Detect which cell encompasses the target text, then output its (x, y) center coordinate. 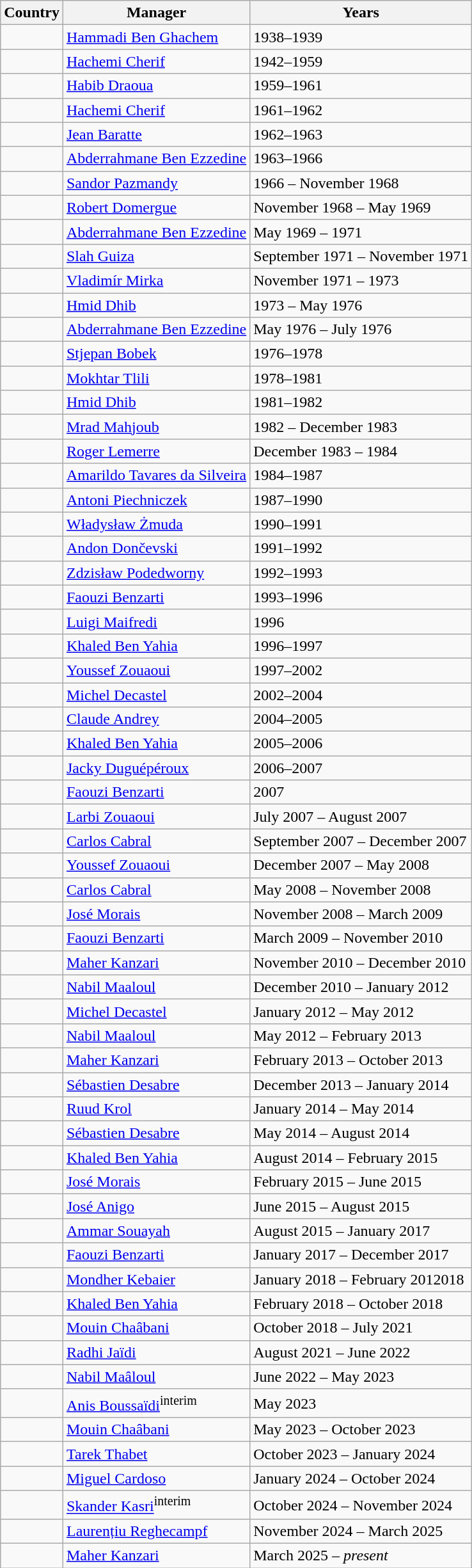
December 2013 – January 2014 (361, 1085)
Laurențiu Reghecampf (156, 1532)
Luigi Maifredi (156, 621)
January 2018 – February 2012018 (361, 1279)
Country (32, 13)
Manager (156, 13)
November 2010 – December 2010 (361, 963)
1987–1990 (361, 500)
Larbi Zouaoui (156, 817)
January 2012 – May 2012 (361, 1011)
November 2008 – March 2009 (361, 914)
February 2015 – June 2015 (361, 1182)
2004–2005 (361, 719)
Ruud Krol (156, 1109)
1991–1992 (361, 548)
March 2025 – present (361, 1556)
2006–2007 (361, 768)
1963–1966 (361, 159)
Jean Baratte (156, 134)
Mondher Kebaier (156, 1279)
February 2018 – October 2018 (361, 1304)
Ammar Souayah (156, 1231)
Hammadi Ben Ghachem (156, 37)
July 2007 – August 2007 (361, 817)
May 1976 – July 1976 (361, 330)
August 2021 – June 2022 (361, 1352)
December 2007 – May 2008 (361, 865)
Tarek Thabet (156, 1454)
Years (361, 13)
October 2024 – November 2024 (361, 1505)
Nabil Maâloul (156, 1377)
Władysław Żmuda (156, 524)
September 2007 – December 2007 (361, 841)
October 2023 – January 2024 (361, 1454)
Sandor Pazmandy (156, 183)
March 2009 – November 2010 (361, 938)
1966 – November 1968 (361, 183)
2007 (361, 792)
1990–1991 (361, 524)
1996–1997 (361, 646)
1959–1961 (361, 86)
May 2014 – August 2014 (361, 1133)
1942–1959 (361, 61)
May 2008 – November 2008 (361, 890)
Jacky Duguépéroux (156, 768)
José Anigo (156, 1206)
Robert Domergue (156, 207)
January 2014 – May 2014 (361, 1109)
Vladimír Mirka (156, 280)
Antoni Piechniczek (156, 500)
Slah Guiza (156, 256)
1993–1996 (361, 597)
May 2023 (361, 1403)
1981–1982 (361, 403)
May 1969 – 1971 (361, 232)
1984–1987 (361, 476)
August 2014 – February 2015 (361, 1158)
Mrad Mahjoub (156, 427)
December 2010 – January 2012 (361, 987)
Amarildo Tavares da Silveira (156, 476)
1961–1962 (361, 110)
May 2023 – October 2023 (361, 1430)
1978–1981 (361, 378)
Habib Draoua (156, 86)
Claude Andrey (156, 719)
October 2018 – July 2021 (361, 1328)
February 2013 – October 2013 (361, 1060)
1938–1939 (361, 37)
Mokhtar Tlili (156, 378)
1997–2002 (361, 670)
May 2012 – February 2013 (361, 1036)
Roger Lemerre (156, 451)
November 1968 – May 1969 (361, 207)
December 1983 – 1984 (361, 451)
1973 – May 1976 (361, 305)
1982 – December 1983 (361, 427)
Radhi Jaïdi (156, 1352)
1992–1993 (361, 573)
January 2017 – December 2017 (361, 1255)
Miguel Cardoso (156, 1478)
Andon Dončevski (156, 548)
June 2015 – August 2015 (361, 1206)
Stjepan Bobek (156, 354)
Skander Kasriinterim (156, 1505)
Anis Boussaïdiinterim (156, 1403)
August 2015 – January 2017 (361, 1231)
1962–1963 (361, 134)
June 2022 – May 2023 (361, 1377)
2005–2006 (361, 744)
November 2024 – March 2025 (361, 1532)
2002–2004 (361, 694)
September 1971 – November 1971 (361, 256)
1996 (361, 621)
Zdzisław Podedworny (156, 573)
November 1971 – 1973 (361, 280)
January 2024 – October 2024 (361, 1478)
1976–1978 (361, 354)
